Capture the cell that displays the provided text and extract its (X, Y) central coordinate. 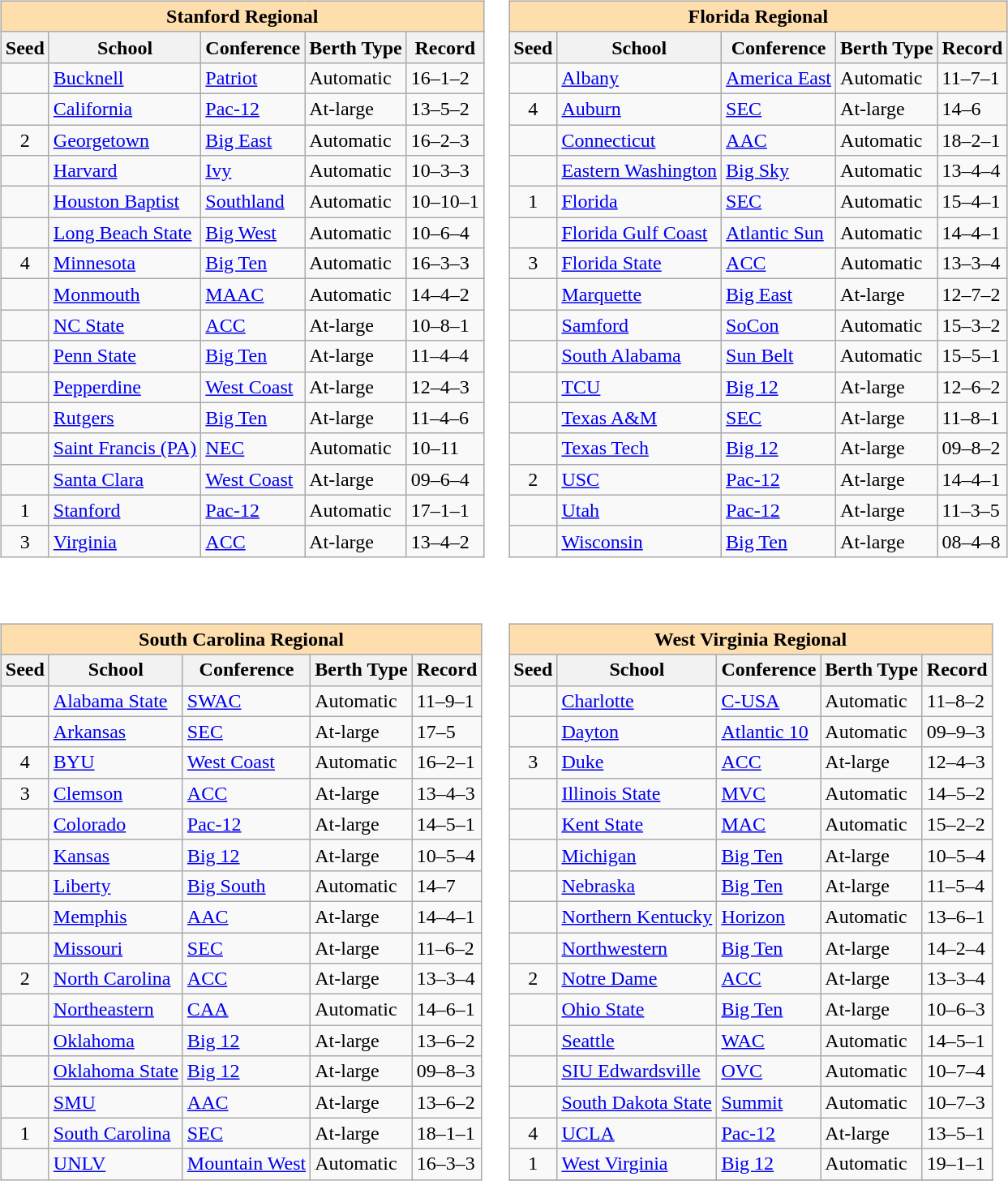
Northeastern (115, 1010)
Northern Kentucky (637, 917)
10–10–1 (444, 202)
Auburn (639, 109)
16–1–2 (444, 78)
13–6–1 (957, 917)
18–2–1 (972, 140)
Ivy (253, 171)
18–1–1 (447, 1133)
Oklahoma State (115, 1071)
Big West (253, 233)
NC State (125, 325)
Seattle (637, 1041)
08–4–8 (972, 541)
Saint Francis (PA) (125, 449)
15–3–2 (972, 325)
14–6–1 (447, 1010)
Illinois State (637, 793)
Mountain West (247, 1164)
14–2–4 (957, 948)
Atlantic Sun (779, 233)
Eastern Washington (639, 171)
14–4–2 (444, 294)
C-USA (769, 701)
Summit (769, 1102)
Wisconsin (639, 541)
Kent State (637, 824)
14–5–2 (957, 793)
MAC (769, 824)
CAA (247, 1010)
17–5 (447, 732)
Dayton (637, 732)
Big Sky (779, 171)
Memphis (115, 917)
Charlotte (637, 701)
13–5–2 (444, 109)
NEC (253, 449)
South Carolina Regional (242, 639)
Monmouth (125, 294)
Liberty (115, 886)
14–6 (972, 109)
Florida Gulf Coast (639, 233)
West Virginia Regional (751, 639)
13–4–2 (444, 541)
11–7–1 (972, 78)
Oklahoma (115, 1041)
Marquette (639, 294)
Minnesota (125, 264)
Florida State (639, 264)
10–11 (444, 449)
11–9–1 (447, 701)
Missouri (115, 948)
Connecticut (639, 140)
15–4–1 (972, 202)
Kansas (115, 855)
UNLV (115, 1164)
Utah (639, 510)
Patriot (253, 78)
10–6–4 (444, 233)
MVC (769, 793)
13–4–4 (972, 171)
Santa Clara (125, 479)
Georgetown (125, 140)
Harvard (125, 171)
Southland (253, 202)
Ohio State (637, 1010)
West Virginia (637, 1164)
09–8–3 (447, 1071)
Texas Tech (639, 449)
TCU (639, 387)
SoCon (779, 325)
11–5–4 (957, 886)
Stanford Regional (242, 16)
Atlantic 10 (769, 732)
Alabama State (115, 701)
16–2–3 (444, 140)
11–8–1 (972, 418)
10–3–3 (444, 171)
UCLA (637, 1133)
19–1–1 (957, 1164)
SWAC (247, 701)
Arkansas (115, 732)
09–6–4 (444, 479)
15–5–1 (972, 356)
BYU (115, 762)
11–3–5 (972, 510)
12–6–2 (972, 387)
Albany (639, 78)
Stanford (125, 510)
Texas A&M (639, 418)
USC (639, 479)
South Alabama (639, 356)
North Carolina (115, 979)
OVC (769, 1071)
Horizon (769, 917)
11–4–4 (444, 356)
10–7–3 (957, 1102)
Samford (639, 325)
10–7–4 (957, 1071)
17–1–1 (444, 510)
California (125, 109)
Northwestern (637, 948)
Florida (639, 202)
10–6–3 (957, 1010)
11–6–2 (447, 948)
Penn State (125, 356)
16–2–1 (447, 762)
South Carolina (115, 1133)
Sun Belt (779, 356)
SMU (115, 1102)
Nebraska (637, 886)
09–9–3 (957, 732)
14–7 (447, 886)
Bucknell (125, 78)
11–4–6 (444, 418)
Michigan (637, 855)
MAAC (253, 294)
Notre Dame (637, 979)
Colorado (115, 824)
Duke (637, 762)
11–8–2 (957, 701)
Virginia (125, 541)
12–7–2 (972, 294)
Big South (247, 886)
09–8–2 (972, 449)
13–4–3 (447, 793)
Clemson (115, 793)
Pepperdine (125, 387)
SIU Edwardsville (637, 1071)
Florida Regional (758, 16)
WAC (769, 1041)
15–2–2 (957, 824)
America East (779, 78)
Long Beach State (125, 233)
South Dakota State (637, 1102)
13–5–1 (957, 1133)
Rutgers (125, 418)
10–8–1 (444, 325)
Houston Baptist (125, 202)
